Detect which cell encompasses the target text, then output its (x, y) center coordinate. 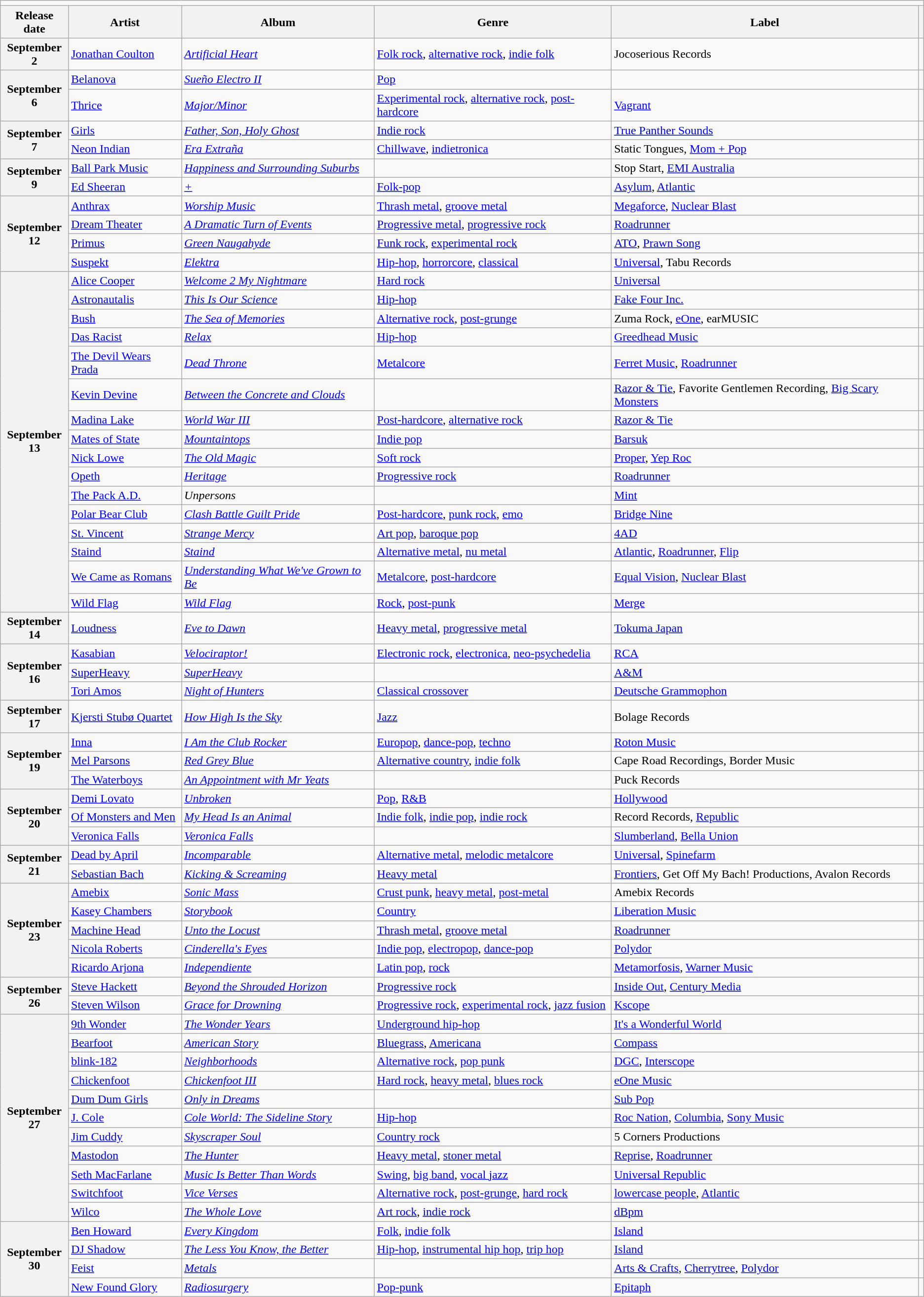
Demi Lovato (124, 798)
Sub Pop (765, 1099)
Relax (278, 337)
Amebix (124, 892)
Hollywood (765, 798)
RCA (765, 654)
Kasabian (124, 654)
A Dramatic Turn of Events (278, 224)
Pop, R&B (493, 798)
Kscope (765, 1005)
Proper, Yep Roc (765, 458)
Compass (765, 1043)
The Whole Love (278, 1212)
Jim Cuddy (124, 1137)
September19 (35, 761)
September26 (35, 996)
My Head Is an Animal (278, 817)
Indie folk, indie pop, indie rock (493, 817)
Eve to Dawn (278, 628)
Kasey Chambers (124, 911)
Sonic Mass (278, 892)
The Wonder Years (278, 1024)
Slumberland, Bella Union (765, 836)
Hip-hop, horrorcore, classical (493, 262)
Kevin Devine (124, 395)
Post-hardcore, alternative rock (493, 420)
New Found Glory (124, 1287)
Sueño Electro II (278, 79)
Alternative country, indie folk (493, 761)
Atlantic, Roadrunner, Flip (765, 551)
Anthrax (124, 205)
Asylum, Atlantic (765, 187)
ATO, Prawn Song (765, 243)
September14 (35, 628)
Chickenfoot (124, 1080)
September7 (35, 140)
The Old Magic (278, 458)
Arts & Crafts, Cherrytree, Polydor (765, 1268)
Inside Out, Century Media (765, 986)
Skyscraper Soul (278, 1137)
Roc Nation, Columbia, Sony Music (765, 1118)
Universal, Spinefarm (765, 855)
Incomparable (278, 855)
Alternative rock, pop punk (493, 1061)
Polar Bear Club (124, 514)
Dead by April (124, 855)
Inna (124, 742)
Welcome 2 My Nightmare (278, 281)
September21 (35, 864)
Ben Howard (124, 1231)
Seth MacFarlane (124, 1174)
Polydor (765, 949)
Ball Park Music (124, 168)
DGC, Interscope (765, 1061)
Bolage Records (765, 717)
Steven Wilson (124, 1005)
Zuma Rock, eOne, earMUSIC (765, 318)
Thrice (124, 105)
Folk, indie folk (493, 1231)
Progressive rock, experimental rock, jazz fusion (493, 1005)
Art pop, baroque pop (493, 533)
Folk rock, alternative rock, indie folk (493, 54)
Roton Music (765, 742)
Folk-pop (493, 187)
Pop (493, 79)
Amebix Records (765, 892)
I Am the Club Rocker (278, 742)
Metals (278, 1268)
A&M (765, 672)
Night of Hunters (278, 691)
Metamorfosis, Warner Music (765, 968)
Hard rock, heavy metal, blues rock (493, 1080)
Machine Head (124, 930)
Alice Cooper (124, 281)
Steve Hackett (124, 986)
The Devil Wears Prada (124, 362)
Opeth (124, 476)
Kjersti Stubø Quartet (124, 717)
Hard rock (493, 281)
Bluegrass, Americana (493, 1043)
Bridge Nine (765, 514)
Kicking & Screaming (278, 873)
Epitaph (765, 1287)
Jocoserious Records (765, 54)
Tori Amos (124, 691)
September6 (35, 96)
Deutsche Grammophon (765, 691)
Unto the Locust (278, 930)
Album (278, 22)
Ricardo Arjona (124, 968)
Radiosurgery (278, 1287)
Every Kingdom (278, 1231)
September23 (35, 930)
Unpersons (278, 495)
Wilco (124, 1212)
Swing, big band, vocal jazz (493, 1174)
St. Vincent (124, 533)
Indie pop (493, 439)
Dead Throne (278, 362)
Green Naugahyde (278, 243)
Nicola Roberts (124, 949)
Storybook (278, 911)
Merge (765, 603)
Static Tongues, Mom + Pop (765, 149)
Strange Mercy (278, 533)
Bearfoot (124, 1043)
Artist (124, 22)
Equal Vision, Nuclear Blast (765, 577)
Jazz (493, 717)
September2 (35, 54)
Funk rock, experimental rock (493, 243)
Soft rock (493, 458)
Vagrant (765, 105)
September13 (35, 442)
Frontiers, Get Off My Bach! Productions, Avalon Records (765, 873)
True Panther Sounds (765, 130)
Madina Lake (124, 420)
Underground hip-hop (493, 1024)
Music Is Better Than Words (278, 1174)
Of Monsters and Men (124, 817)
Cinderella's Eyes (278, 949)
Belanova (124, 79)
World War III (278, 420)
Unbroken (278, 798)
Greedhead Music (765, 337)
Liberation Music (765, 911)
lowercase people, Atlantic (765, 1193)
Switchfoot (124, 1193)
blink-182 (124, 1061)
This Is Our Science (278, 300)
Only in Dreams (278, 1099)
September12 (35, 234)
Heavy metal, progressive metal (493, 628)
Heavy metal, stoner metal (493, 1155)
Megaforce, Nuclear Blast (765, 205)
Chickenfoot III (278, 1080)
4AD (765, 533)
Clash Battle Guilt Pride (278, 514)
The Sea of Memories (278, 318)
Universal Republic (765, 1174)
Worship Music (278, 205)
Mint (765, 495)
Vice Verses (278, 1193)
Between the Concrete and Clouds (278, 395)
Neighborhoods (278, 1061)
Suspekt (124, 262)
Experimental rock, alternative rock, post-hardcore (493, 105)
Independiente (278, 968)
The Pack A.D. (124, 495)
Razor & Tie, Favorite Gentlemen Recording, Big Scary Monsters (765, 395)
Fake Four Inc. (765, 300)
Universal, Tabu Records (765, 262)
Era Extraña (278, 149)
Happiness and Surrounding Suburbs (278, 168)
Alternative rock, post-grunge (493, 318)
Crust punk, heavy metal, post-metal (493, 892)
Mastodon (124, 1155)
Bush (124, 318)
Genre (493, 22)
Loudness (124, 628)
Cole World: The Sideline Story (278, 1118)
Mountaintops (278, 439)
Feist (124, 1268)
Chillwave, indietronica (493, 149)
Velociraptor! (278, 654)
Elektra (278, 262)
Puck Records (765, 780)
Tokuma Japan (765, 628)
The Hunter (278, 1155)
Progressive metal, progressive rock (493, 224)
Das Racist (124, 337)
Understanding What We've Grown to Be (278, 577)
Metalcore (493, 362)
The Less You Know, the Better (278, 1250)
Grace for Drowning (278, 1005)
Art rock, indie rock (493, 1212)
Dream Theater (124, 224)
Record Records, Republic (765, 817)
Jonathan Coulton (124, 54)
Europop, dance-pop, techno (493, 742)
Classical crossover (493, 691)
Red Grey Blue (278, 761)
Electronic rock, electronica, neo-psychedelia (493, 654)
Stop Start, EMI Australia (765, 168)
Mates of State (124, 439)
We Came as Romans (124, 577)
September20 (35, 817)
Latin pop, rock (493, 968)
Country rock (493, 1137)
Post-hardcore, punk rock, emo (493, 514)
September9 (35, 177)
Metalcore, post-hardcore (493, 577)
Neon Indian (124, 149)
Pop-punk (493, 1287)
Alternative metal, nu metal (493, 551)
Heritage (278, 476)
+ (278, 187)
Alternative metal, melodic metalcore (493, 855)
Mel Parsons (124, 761)
Ed Sheeran (124, 187)
How High Is the Sky (278, 717)
Heavy metal (493, 873)
It's a Wonderful World (765, 1024)
Label (765, 22)
Astronautalis (124, 300)
DJ Shadow (124, 1250)
Alternative rock, post-grunge, hard rock (493, 1193)
Country (493, 911)
Indie pop, electropop, dance-pop (493, 949)
Rock, post-punk (493, 603)
Girls (124, 130)
Razor & Tie (765, 420)
Hip-hop, instrumental hip hop, trip hop (493, 1250)
Reprise, Roadrunner (765, 1155)
An Appointment with Mr Yeats (278, 780)
Nick Lowe (124, 458)
Major/Minor (278, 105)
September27 (35, 1118)
Cape Road Recordings, Border Music (765, 761)
Sebastian Bach (124, 873)
American Story (278, 1043)
The Waterboys (124, 780)
Release date (35, 22)
September30 (35, 1259)
J. Cole (124, 1118)
Primus (124, 243)
Artificial Heart (278, 54)
September16 (35, 672)
Ferret Music, Roadrunner (765, 362)
Indie rock (493, 130)
Barsuk (765, 439)
9th Wonder (124, 1024)
dBpm (765, 1212)
5 Corners Productions (765, 1137)
eOne Music (765, 1080)
September17 (35, 717)
Beyond the Shrouded Horizon (278, 986)
Father, Son, Holy Ghost (278, 130)
Dum Dum Girls (124, 1099)
Universal (765, 281)
